Find where the given text appears and provide that cell's center as [x, y] coordinate. 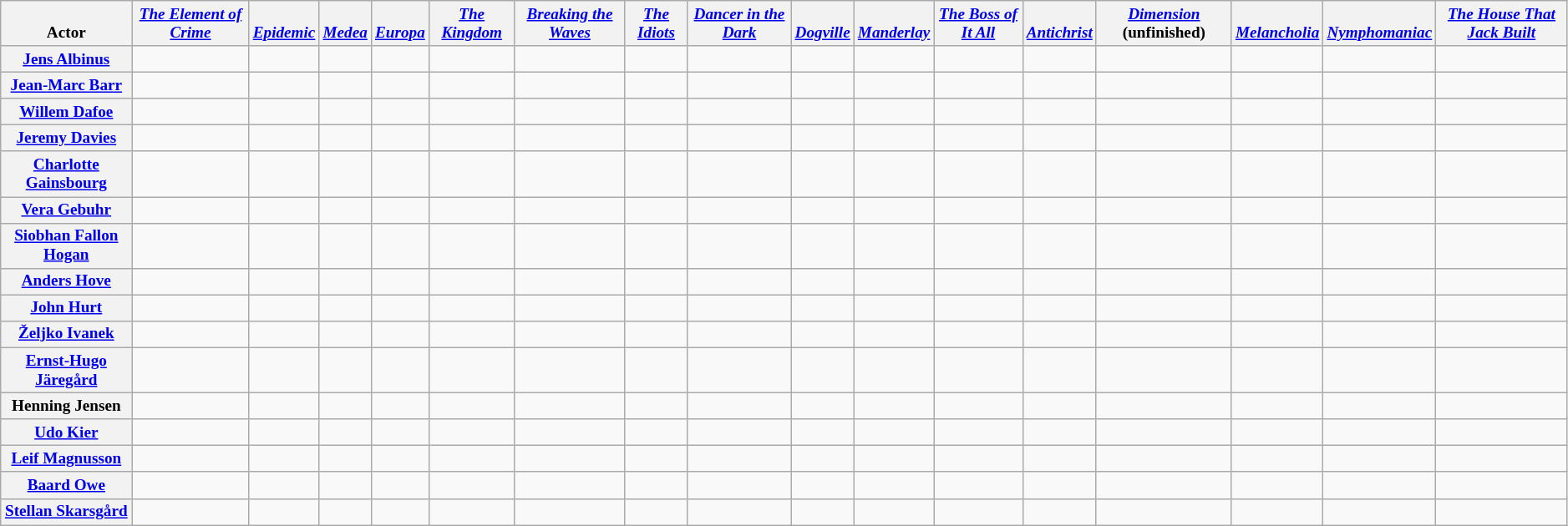
Nymphomaniac [1380, 23]
Europa [399, 23]
Jeremy Davies [67, 139]
The Boss of It All [978, 23]
Manderlay [894, 23]
Dogville [822, 23]
Actor [67, 23]
Willem Dafoe [67, 112]
The House That Jack Built [1502, 23]
Antichrist [1059, 23]
Željko Ivanek [67, 334]
Epidemic [284, 23]
Siobhan Fallon Hogan [67, 245]
Medea [345, 23]
Dancer in the Dark [739, 23]
The Idiots [657, 23]
The Kingdom [471, 23]
John Hurt [67, 308]
Baard Owe [67, 485]
Vera Gebuhr [67, 210]
Leif Magnusson [67, 459]
Stellan Skarsgård [67, 512]
Jens Albinus [67, 59]
Jean-Marc Barr [67, 85]
The Element of Crime [190, 23]
Henning Jensen [67, 406]
Anders Hove [67, 281]
Melancholia [1276, 23]
Ernst-Hugo Järegård [67, 370]
Breaking the Waves [570, 23]
Udo Kier [67, 432]
Charlotte Gainsbourg [67, 174]
Dimension (unfinished) [1164, 23]
